Return (X, Y) of the center of cell containing provided text 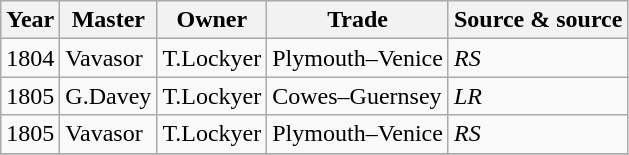
Year (30, 20)
Source & source (538, 20)
Master (108, 20)
G.Davey (108, 96)
Trade (358, 20)
1804 (30, 58)
Owner (212, 20)
Cowes–Guernsey (358, 96)
LR (538, 96)
